Output the (X, Y) coordinate of the center of the cell containing the given text.  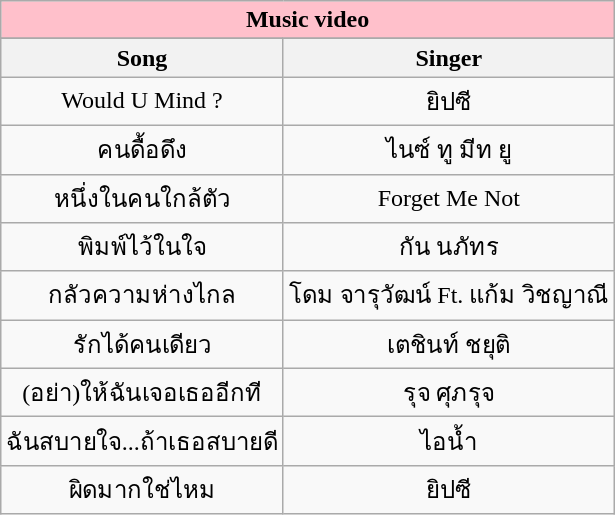
ไนซ์ ทู มีท ยู (448, 150)
ไอน้ำ (448, 442)
Song (142, 58)
รุจ ศุภรุจ (448, 392)
โดม จารุวัฒน์ Ft. แก้ม วิชญาณี (448, 296)
Forget Me Not (448, 198)
หนึ่งในคนใกล้ตัว (142, 198)
พิมพ์ไว้ในใจ (142, 248)
Singer (448, 58)
กัน นภัทร (448, 248)
Would U Mind ? (142, 102)
ฉันสบายใจ...ถ้าเธอสบายดี (142, 442)
คนดื้อดึง (142, 150)
รักได้คนเดียว (142, 344)
เตชินท์ ชยุติ (448, 344)
Music video (308, 20)
(อย่า)ให้ฉันเจอเธออีกที (142, 392)
กลัวความห่างไกล (142, 296)
ผิดมากใช่ไหม (142, 490)
